Return the [X, Y] coordinate for the center point of the cell that contains the specified text.  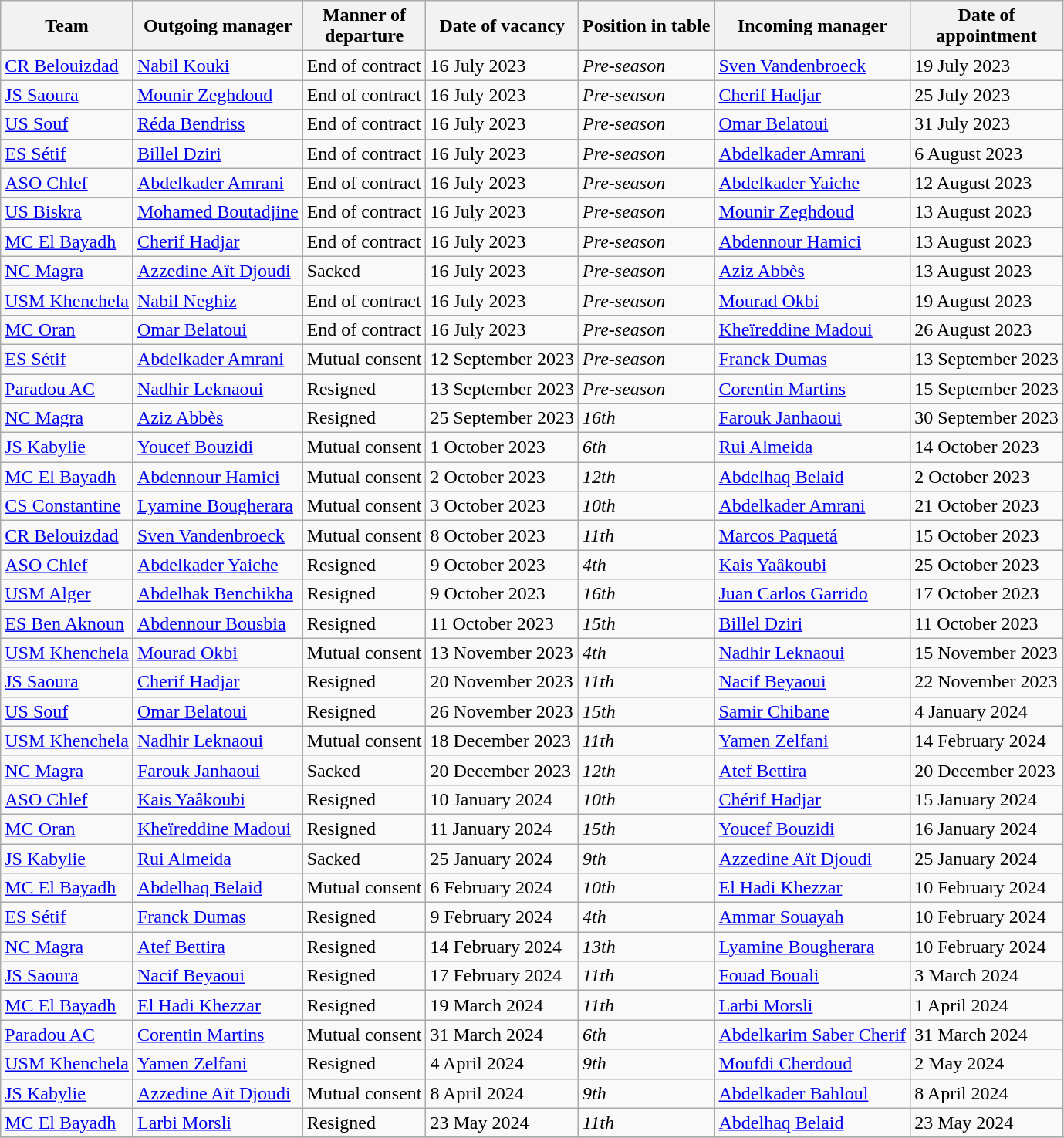
4 April 2024 [502, 1064]
26 August 2023 [987, 329]
12 September 2023 [502, 359]
Chérif Hadjar [812, 799]
8 October 2023 [502, 535]
17 February 2024 [502, 976]
31 July 2023 [987, 124]
Fouad Bouali [812, 976]
ES Ben Aknoun [67, 623]
Abdelkarim Saber Cherif [812, 1035]
15 November 2023 [987, 653]
20 November 2023 [502, 682]
10 January 2024 [502, 799]
Marcos Paquetá [812, 535]
22 November 2023 [987, 682]
US Biskra [67, 212]
13th [647, 947]
14 October 2023 [987, 447]
Juan Carlos Garrido [812, 594]
17 October 2023 [987, 594]
19 August 2023 [987, 300]
Team [67, 26]
26 November 2023 [502, 711]
25 October 2023 [987, 565]
Nabil Kouki [218, 66]
30 September 2023 [987, 418]
USM Alger [67, 594]
21 October 2023 [987, 506]
Date of vacancy [502, 26]
Réda Bendriss [218, 124]
15 January 2024 [987, 799]
Date ofappointment [987, 26]
1 October 2023 [502, 447]
1 April 2024 [987, 1005]
Position in table [647, 26]
Manner ofdeparture [364, 26]
6 February 2024 [502, 888]
6 August 2023 [987, 154]
Moufdi Cherdoud [812, 1064]
12 August 2023 [987, 183]
11 January 2024 [502, 829]
Nabil Neghiz [218, 300]
4 January 2024 [987, 711]
Outgoing manager [218, 26]
19 March 2024 [502, 1005]
25 September 2023 [502, 418]
Abdelkader Bahloul [812, 1093]
15 October 2023 [987, 535]
Incoming manager [812, 26]
9 February 2024 [502, 917]
Abdennour Bousbia [218, 623]
16 January 2024 [987, 829]
25 July 2023 [987, 95]
3 March 2024 [987, 976]
18 December 2023 [502, 741]
19 July 2023 [987, 66]
CS Constantine [67, 506]
3 October 2023 [502, 506]
Abdelhak Benchikha [218, 594]
Ammar Souayah [812, 917]
Mohamed Boutadjine [218, 212]
13 November 2023 [502, 653]
Samir Chibane [812, 711]
2 May 2024 [987, 1064]
15 September 2023 [987, 388]
